Extract the [x, y] coordinate from the center of the cell holding the provided text.  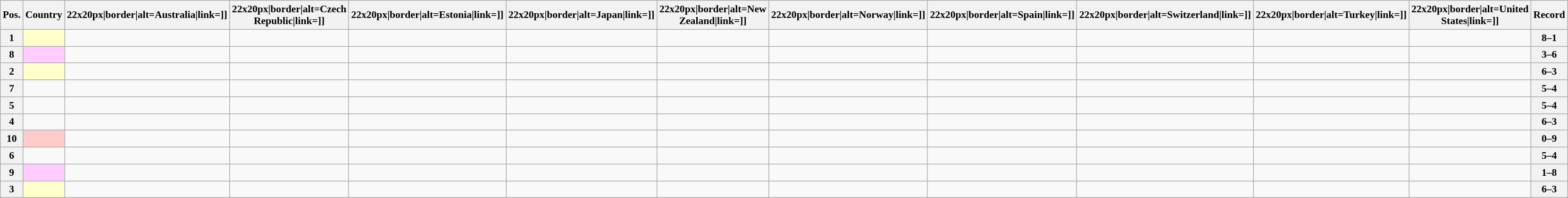
5 [12, 105]
8–1 [1549, 38]
3 [12, 189]
Country [44, 15]
0–9 [1549, 139]
4 [12, 122]
1 [12, 38]
9 [12, 172]
6 [12, 156]
Pos. [12, 15]
22x20px|border|alt=Japan|link=]] [582, 15]
2 [12, 72]
22x20px|border|alt=Spain|link=]] [1002, 15]
22x20px|border|alt=Norway|link=]] [848, 15]
22x20px|border|alt=New Zealand|link=]] [713, 15]
22x20px|border|alt=Estonia|link=]] [427, 15]
7 [12, 88]
10 [12, 139]
8 [12, 55]
22x20px|border|alt=Switzerland|link=]] [1165, 15]
Record [1549, 15]
22x20px|border|alt=Turkey|link=]] [1331, 15]
22x20px|border|alt=Australia|link=]] [147, 15]
22x20px|border|alt=United States|link=]] [1470, 15]
1–8 [1549, 172]
3–6 [1549, 55]
22x20px|border|alt=Czech Republic|link=]] [290, 15]
